Pinpoint the cell where the given text exists, returning its [X, Y] midpoint coordinate. 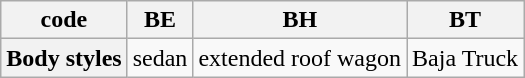
Body styles [64, 58]
BH [300, 20]
extended roof wagon [300, 58]
BE [160, 20]
code [64, 20]
Baja Truck [466, 58]
BT [466, 20]
sedan [160, 58]
